Scan for the cell matching the given text and deliver its (X, Y) coordinate at center. 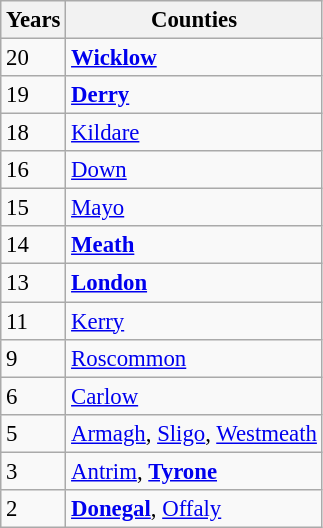
18 (34, 133)
Wicklow (194, 58)
London (194, 283)
Donegal, Offaly (194, 509)
Mayo (194, 208)
2 (34, 509)
Kerry (194, 321)
Kildare (194, 133)
16 (34, 170)
5 (34, 433)
14 (34, 245)
15 (34, 208)
6 (34, 396)
9 (34, 358)
13 (34, 283)
Counties (194, 20)
Years (34, 20)
Down (194, 170)
19 (34, 95)
Meath (194, 245)
11 (34, 321)
Derry (194, 95)
3 (34, 471)
Roscommon (194, 358)
Carlow (194, 396)
20 (34, 58)
Antrim, Tyrone (194, 471)
Armagh, Sligo, Westmeath (194, 433)
